Detect which cell encompasses the target text, then output its [x, y] center coordinate. 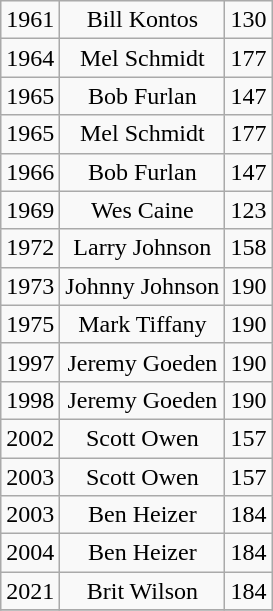
1969 [30, 210]
2002 [30, 438]
Wes Caine [142, 210]
1964 [30, 58]
1998 [30, 400]
1972 [30, 248]
123 [248, 210]
1966 [30, 172]
Mark Tiffany [142, 324]
1997 [30, 362]
Brit Wilson [142, 591]
Bill Kontos [142, 20]
2021 [30, 591]
1961 [30, 20]
2004 [30, 553]
Larry Johnson [142, 248]
130 [248, 20]
1973 [30, 286]
Johnny Johnson [142, 286]
1975 [30, 324]
158 [248, 248]
